For the text-containing cell, return its midpoint in [X, Y] coordinate format. 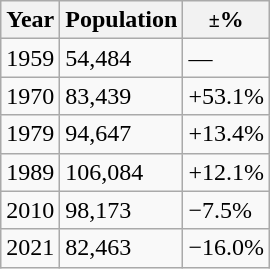
94,647 [122, 134]
−16.0% [226, 248]
82,463 [122, 248]
Population [122, 20]
1989 [30, 172]
83,439 [122, 96]
Year [30, 20]
±% [226, 20]
54,484 [122, 58]
1979 [30, 134]
+53.1% [226, 96]
1959 [30, 58]
2021 [30, 248]
+13.4% [226, 134]
1970 [30, 96]
−7.5% [226, 210]
98,173 [122, 210]
2010 [30, 210]
+12.1% [226, 172]
106,084 [122, 172]
— [226, 58]
